Scan for the cell matching the given text and deliver its (x, y) coordinate at center. 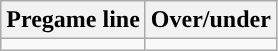
Over/under (210, 20)
Pregame line (74, 20)
